Capture the cell that displays the provided text and extract its [x, y] central coordinate. 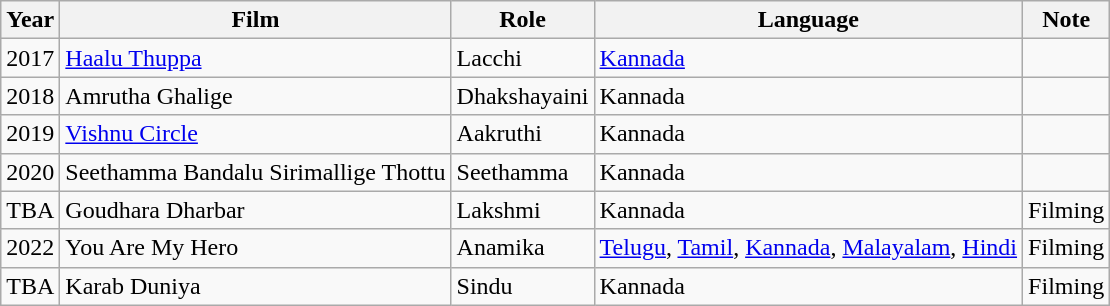
You Are My Hero [256, 248]
Anamika [522, 248]
Karab Duniya [256, 286]
Note [1066, 20]
2022 [30, 248]
Language [808, 20]
Film [256, 20]
Lacchi [522, 58]
Vishnu Circle [256, 134]
Sindu [522, 286]
Lakshmi [522, 210]
Seethamma [522, 172]
2017 [30, 58]
2020 [30, 172]
Dhakshayaini [522, 96]
Role [522, 20]
2019 [30, 134]
Haalu Thuppa [256, 58]
Goudhara Dharbar [256, 210]
Telugu, Tamil, Kannada, Malayalam, Hindi [808, 248]
Amrutha Ghalige [256, 96]
Year [30, 20]
Seethamma Bandalu Sirimallige Thottu [256, 172]
Aakruthi [522, 134]
2018 [30, 96]
